Determine the [x, y] coordinate at the center of the cell enclosing the given text.  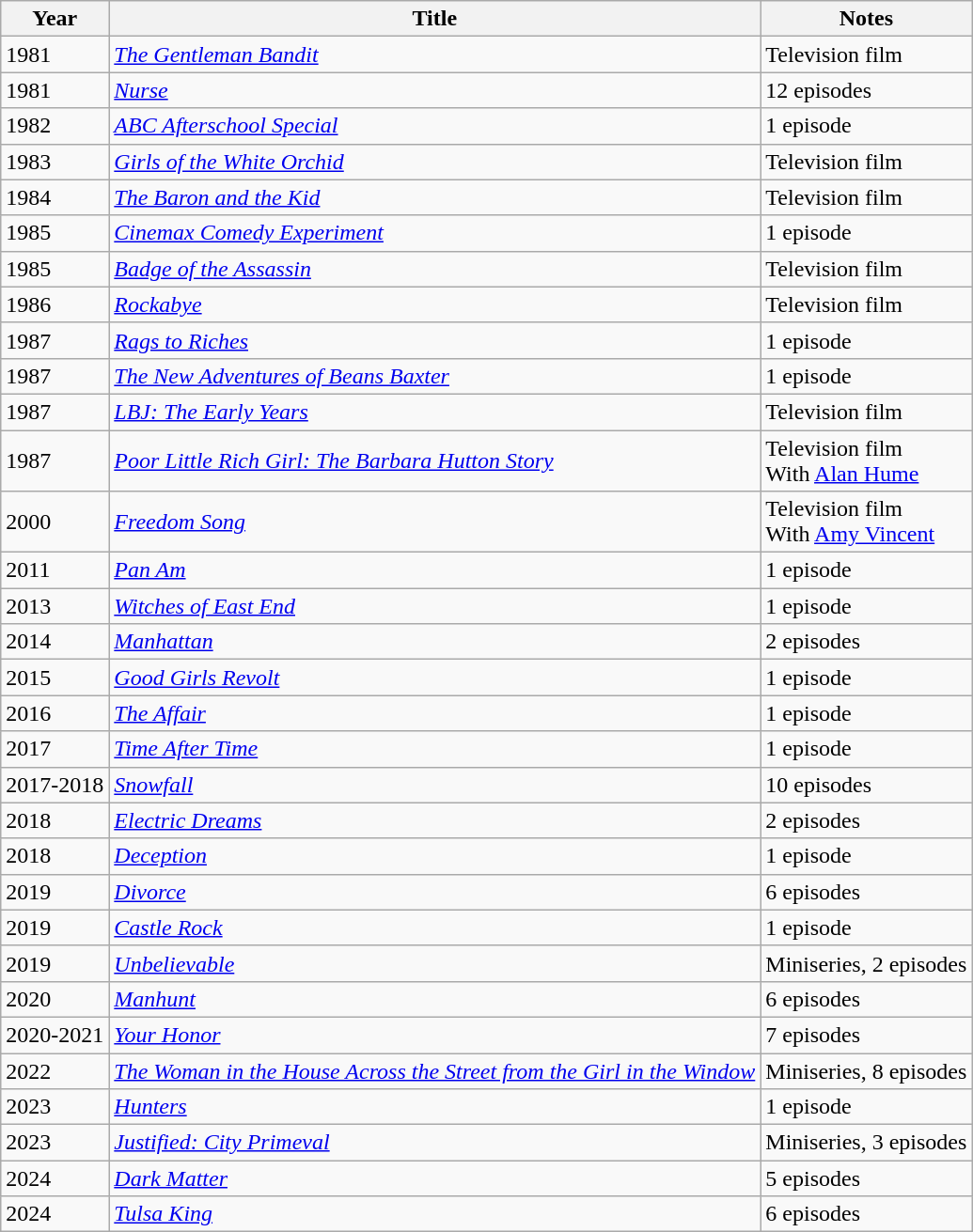
Poor Little Rich Girl: The Barbara Hutton Story [434, 460]
2015 [55, 678]
1982 [55, 126]
1983 [55, 162]
Miniseries, 8 episodes [867, 1070]
2014 [55, 642]
The Baron and the Kid [434, 197]
ABC Afterschool Special [434, 126]
Badge of the Assassin [434, 269]
2017 [55, 749]
Manhunt [434, 999]
2020-2021 [55, 1035]
7 episodes [867, 1035]
Unbelievable [434, 963]
2000 [55, 522]
Snowfall [434, 785]
Manhattan [434, 642]
1984 [55, 197]
Good Girls Revolt [434, 678]
Tulsa King [434, 1214]
1986 [55, 304]
2020 [55, 999]
2022 [55, 1070]
Freedom Song [434, 522]
Divorce [434, 892]
LBJ: The Early Years [434, 412]
2013 [55, 606]
Witches of East End [434, 606]
12 episodes [867, 90]
Dark Matter [434, 1178]
Miniseries, 3 episodes [867, 1143]
Television filmWith Amy Vincent [867, 522]
Miniseries, 2 episodes [867, 963]
Nurse [434, 90]
Rockabye [434, 304]
Notes [867, 19]
Cinemax Comedy Experiment [434, 233]
Hunters [434, 1107]
The Woman in the House Across the Street from the Girl in the Window [434, 1070]
The New Adventures of Beans Baxter [434, 376]
Castle Rock [434, 928]
2017-2018 [55, 785]
Electric Dreams [434, 820]
Deception [434, 856]
Television filmWith Alan Hume [867, 460]
Justified: City Primeval [434, 1143]
5 episodes [867, 1178]
The Affair [434, 713]
2016 [55, 713]
2011 [55, 570]
Girls of the White Orchid [434, 162]
Title [434, 19]
Rags to Riches [434, 340]
Year [55, 19]
Pan Am [434, 570]
Your Honor [434, 1035]
The Gentleman Bandit [434, 55]
Time After Time [434, 749]
10 episodes [867, 785]
